Find where the given text appears and provide that cell's center as [X, Y] coordinate. 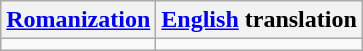
English translation [259, 20]
Romanization [78, 20]
